Scan for the cell matching the given text and deliver its [X, Y] coordinate at center. 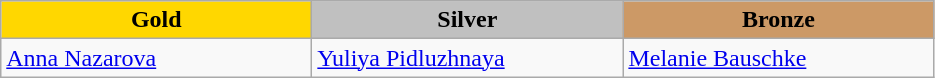
Anna Nazarova [156, 58]
Yuliya Pidluzhnaya [468, 58]
Bronze [778, 20]
Silver [468, 20]
Melanie Bauschke [778, 58]
Gold [156, 20]
